From the cell containing the given text, extract its center point as (x, y) coordinate. 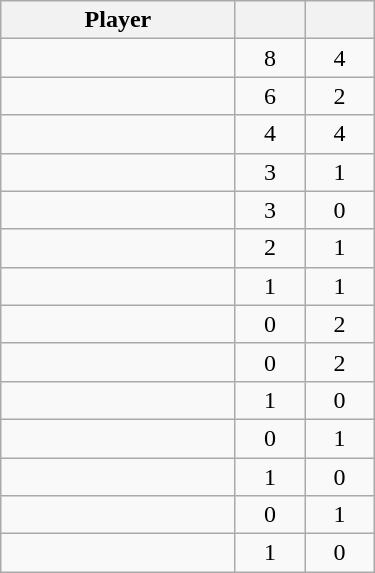
8 (270, 58)
Player (118, 20)
6 (270, 96)
